Return (x, y) of the center of cell containing provided text 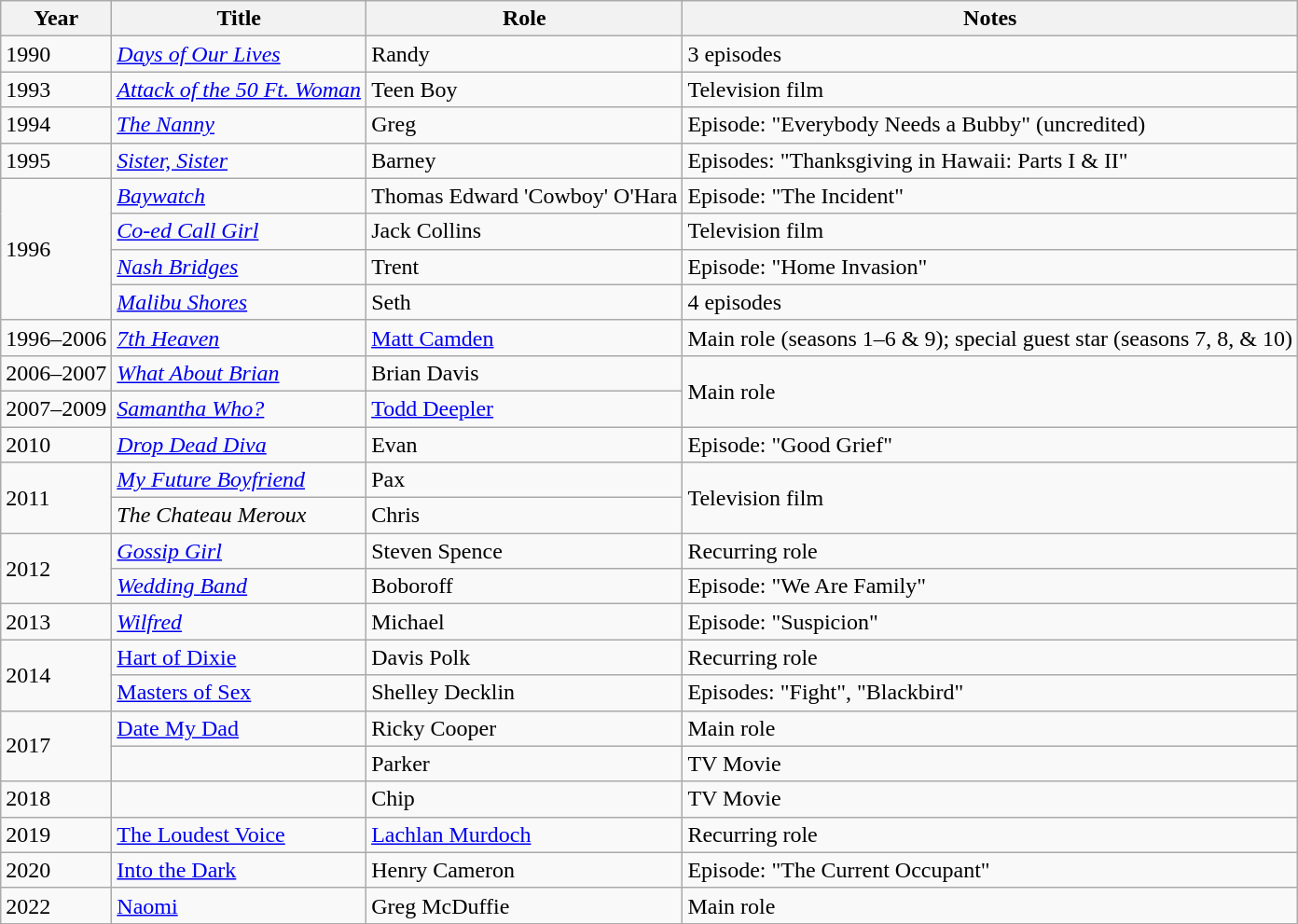
What About Brian (239, 373)
Wilfred (239, 622)
Greg McDuffie (524, 905)
Wedding Band (239, 586)
Thomas Edward 'Cowboy' O'Hara (524, 196)
Date My Dad (239, 728)
Sister, Sister (239, 160)
Days of Our Lives (239, 54)
Episodes: "Thanksgiving in Hawaii: Parts I & II" (990, 160)
Teen Boy (524, 90)
2022 (56, 905)
2010 (56, 445)
2013 (56, 622)
The Nanny (239, 125)
Chris (524, 516)
Boboroff (524, 586)
Attack of the 50 Ft. Woman (239, 90)
Naomi (239, 905)
2007–2009 (56, 408)
The Chateau Meroux (239, 516)
Episode: "The Current Occupant" (990, 870)
4 episodes (990, 302)
Greg (524, 125)
Randy (524, 54)
2020 (56, 870)
Episode: "Suspicion" (990, 622)
Jack Collins (524, 231)
Main role (seasons 1–6 & 9); special guest star (seasons 7, 8, & 10) (990, 338)
1993 (56, 90)
Matt Camden (524, 338)
Pax (524, 480)
Brian Davis (524, 373)
My Future Boyfriend (239, 480)
2017 (56, 746)
3 episodes (990, 54)
Episode: "Home Invasion" (990, 267)
The Loudest Voice (239, 834)
Michael (524, 622)
7th Heaven (239, 338)
Notes (990, 19)
Samantha Who? (239, 408)
2019 (56, 834)
Co-ed Call Girl (239, 231)
2018 (56, 799)
Role (524, 19)
Evan (524, 445)
1996–2006 (56, 338)
Episodes: "Fight", "Blackbird" (990, 693)
Shelley Decklin (524, 693)
2012 (56, 569)
Masters of Sex (239, 693)
Episode: "Everybody Needs a Bubby" (uncredited) (990, 125)
2014 (56, 675)
Parker (524, 764)
1994 (56, 125)
1995 (56, 160)
Gossip Girl (239, 551)
Steven Spence (524, 551)
Nash Bridges (239, 267)
2011 (56, 498)
Ricky Cooper (524, 728)
Into the Dark (239, 870)
Chip (524, 799)
Lachlan Murdoch (524, 834)
Baywatch (239, 196)
Malibu Shores (239, 302)
Episode: "We Are Family" (990, 586)
Episode: "Good Grief" (990, 445)
Henry Cameron (524, 870)
2006–2007 (56, 373)
Barney (524, 160)
Seth (524, 302)
1990 (56, 54)
Episode: "The Incident" (990, 196)
Title (239, 19)
Trent (524, 267)
Year (56, 19)
Drop Dead Diva (239, 445)
Todd Deepler (524, 408)
Hart of Dixie (239, 657)
Davis Polk (524, 657)
1996 (56, 249)
